Return [x, y] of the center of cell containing provided text 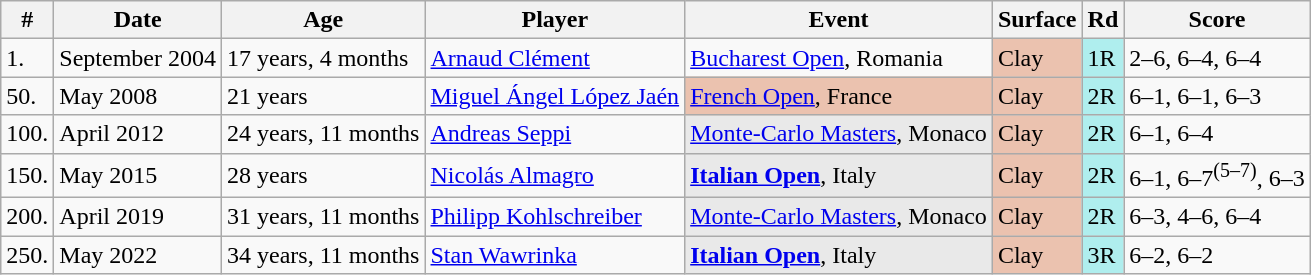
6–2, 6–2 [1217, 255]
Age [324, 20]
May 2008 [138, 96]
Event [839, 20]
17 years, 4 months [324, 58]
24 years, 11 months [324, 134]
6–1, 6–4 [1217, 134]
French Open, France [839, 96]
Surface [1037, 20]
September 2004 [138, 58]
# [28, 20]
Philipp Kohlschreiber [555, 217]
Nicolás Almagro [555, 176]
Stan Wawrinka [555, 255]
April 2012 [138, 134]
200. [28, 217]
1. [28, 58]
Date [138, 20]
1R [1103, 58]
31 years, 11 months [324, 217]
Rd [1103, 20]
Miguel Ángel López Jaén [555, 96]
250. [28, 255]
6–1, 6–7(5–7), 6–3 [1217, 176]
2–6, 6–4, 6–4 [1217, 58]
100. [28, 134]
April 2019 [138, 217]
May 2022 [138, 255]
May 2015 [138, 176]
Player [555, 20]
6–1, 6–1, 6–3 [1217, 96]
28 years [324, 176]
Arnaud Clément [555, 58]
3R [1103, 255]
6–3, 4–6, 6–4 [1217, 217]
150. [28, 176]
50. [28, 96]
34 years, 11 months [324, 255]
21 years [324, 96]
Score [1217, 20]
Andreas Seppi [555, 134]
Bucharest Open, Romania [839, 58]
